Return the (X, Y) coordinate for the center point of the cell that contains the specified text.  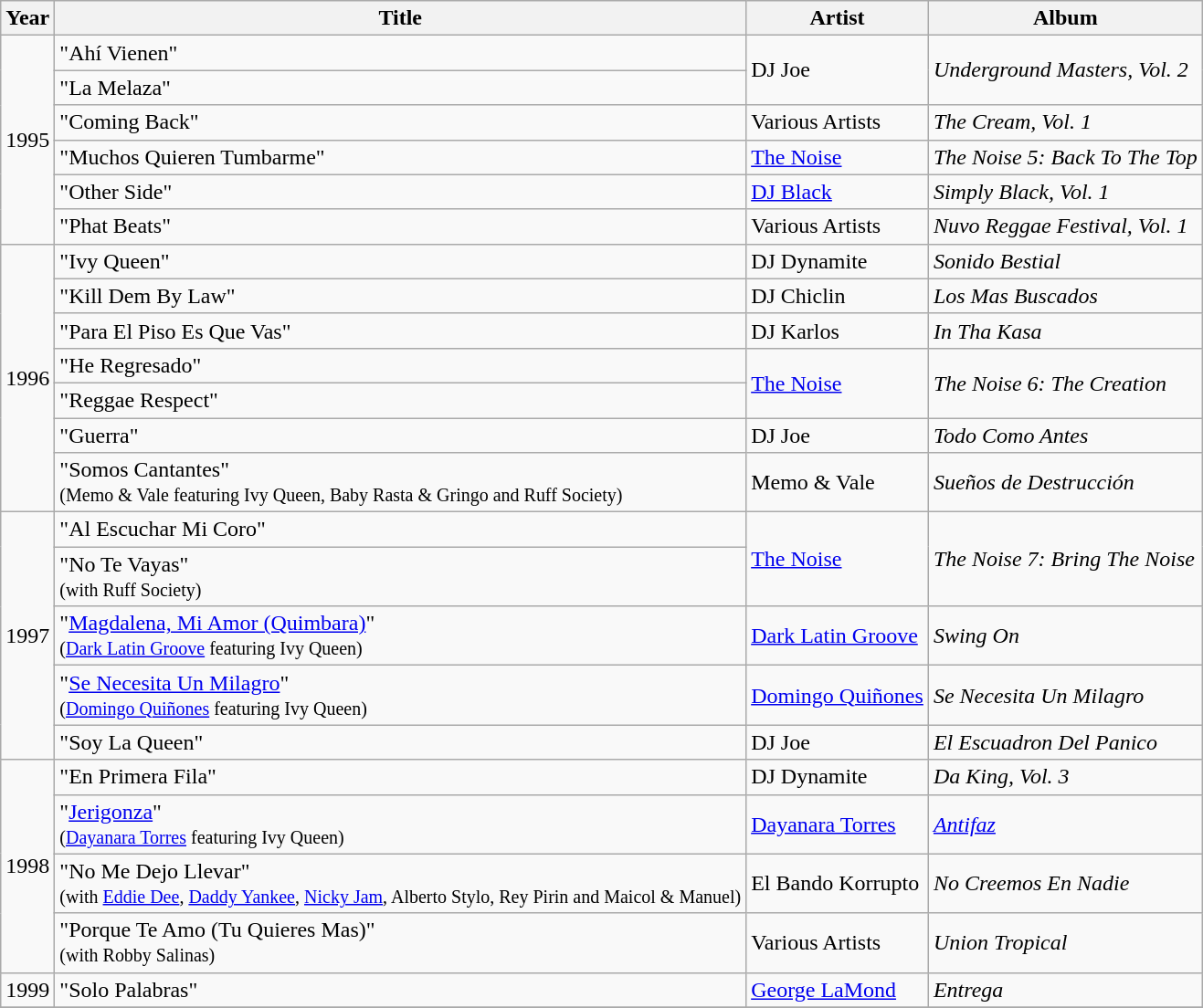
Da King, Vol. 3 (1065, 777)
Simply Black, Vol. 1 (1065, 192)
Domingo Quiñones (838, 696)
Sueños de Destrucción (1065, 482)
1999 (27, 990)
1998 (27, 866)
"Muchos Quieren Tumbarme" (400, 157)
Todo Como Antes (1065, 436)
"Coming Back" (400, 122)
The Noise 7: Bring The Noise (1065, 559)
1996 (27, 378)
"Solo Palabras" (400, 990)
Dark Latin Groove (838, 635)
Underground Masters, Vol. 2 (1065, 70)
"Somos Cantantes" (Memo & Vale featuring Ivy Queen, Baby Rasta & Gringo and Ruff Society) (400, 482)
"Soy La Queen" (400, 742)
"Other Side" (400, 192)
"Magdalena, Mi Amor (Quimbara)" (Dark Latin Groove featuring Ivy Queen) (400, 635)
Album (1065, 18)
"Al Escuchar Mi Coro" (400, 530)
DJ Black (838, 192)
DJ Karlos (838, 331)
"Phat Beats" (400, 226)
"Ivy Queen" (400, 261)
Dayanara Torres (838, 824)
DJ Chiclin (838, 296)
Los Mas Buscados (1065, 296)
The Noise 6: The Creation (1065, 383)
"Jerigonza" (Dayanara Torres featuring Ivy Queen) (400, 824)
"Guerra" (400, 436)
Nuvo Reggae Festival, Vol. 1 (1065, 226)
1995 (27, 140)
"Kill Dem By Law" (400, 296)
George LaMond (838, 990)
"Ahí Vienen" (400, 53)
Entrega (1065, 990)
Year (27, 18)
"Se Necesita Un Milagro" (Domingo Quiñones featuring Ivy Queen) (400, 696)
"Porque Te Amo (Tu Quieres Mas)" (with Robby Salinas) (400, 942)
"Para El Piso Es Que Vas" (400, 331)
"Reggae Respect" (400, 400)
"En Primera Fila" (400, 777)
The Noise 5: Back To The Top (1065, 157)
"No Te Vayas" (with Ruff Society) (400, 577)
El Bando Korrupto (838, 884)
Memo & Vale (838, 482)
"He Regresado" (400, 365)
Artist (838, 18)
"La Melaza" (400, 88)
In Tha Kasa (1065, 331)
Union Tropical (1065, 942)
The Cream, Vol. 1 (1065, 122)
1997 (27, 635)
Sonido Bestial (1065, 261)
"No Me Dejo Llevar" (with Eddie Dee, Daddy Yankee, Nicky Jam, Alberto Stylo, Rey Pirin and Maicol & Manuel) (400, 884)
Antifaz (1065, 824)
Title (400, 18)
No Creemos En Nadie (1065, 884)
Se Necesita Un Milagro (1065, 696)
Swing On (1065, 635)
El Escuadron Del Panico (1065, 742)
